Locate the cell with the specified text and output its [x, y] center coordinate. 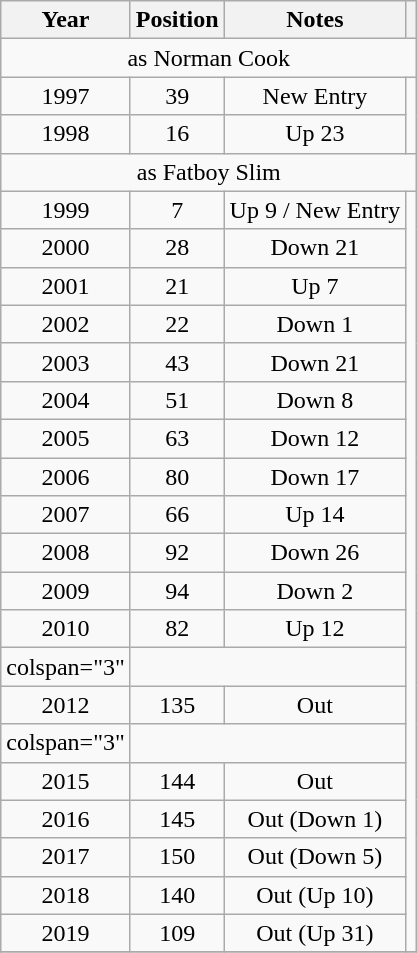
2006 [66, 477]
Up 9 / New Entry [315, 210]
Down 1 [315, 324]
2002 [66, 324]
Up 7 [315, 286]
2000 [66, 248]
2010 [66, 629]
140 [177, 895]
Down 26 [315, 553]
Out (Down 5) [315, 857]
Up 23 [315, 134]
as Fatboy Slim [209, 172]
2003 [66, 362]
Up 12 [315, 629]
Out (Up 10) [315, 895]
2016 [66, 819]
1999 [66, 210]
Down 2 [315, 591]
22 [177, 324]
2007 [66, 515]
2018 [66, 895]
51 [177, 400]
63 [177, 438]
66 [177, 515]
94 [177, 591]
1998 [66, 134]
2009 [66, 591]
39 [177, 96]
2005 [66, 438]
Notes [315, 20]
as Norman Cook [209, 58]
28 [177, 248]
Position [177, 20]
16 [177, 134]
Down 12 [315, 438]
2001 [66, 286]
Up 14 [315, 515]
Out (Down 1) [315, 819]
1997 [66, 96]
2019 [66, 933]
New Entry [315, 96]
2004 [66, 400]
Out (Up 31) [315, 933]
150 [177, 857]
2015 [66, 781]
21 [177, 286]
Down 8 [315, 400]
2008 [66, 553]
43 [177, 362]
2017 [66, 857]
2012 [66, 705]
145 [177, 819]
7 [177, 210]
Down 17 [315, 477]
Year [66, 20]
82 [177, 629]
144 [177, 781]
80 [177, 477]
92 [177, 553]
135 [177, 705]
109 [177, 933]
